Provide the (X, Y) coordinate of the cell's center where the given text is located.  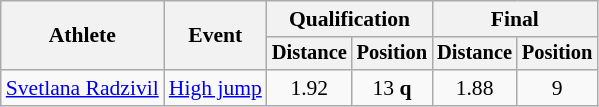
1.88 (474, 88)
9 (557, 88)
Svetlana Radzivil (82, 88)
Athlete (82, 36)
Qualification (350, 19)
High jump (216, 88)
13 q (392, 88)
1.92 (310, 88)
Event (216, 36)
Final (514, 19)
